Return the [x, y] coordinate for the center point of the cell that contains the specified text.  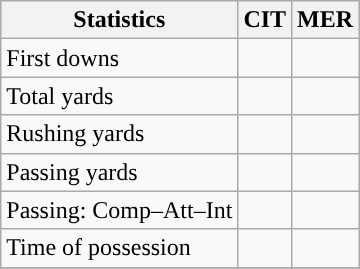
Rushing yards [120, 134]
Passing yards [120, 172]
MER [326, 20]
Statistics [120, 20]
CIT [265, 20]
First downs [120, 58]
Time of possession [120, 248]
Passing: Comp–Att–Int [120, 210]
Total yards [120, 96]
